Capture the cell that displays the provided text and extract its (X, Y) central coordinate. 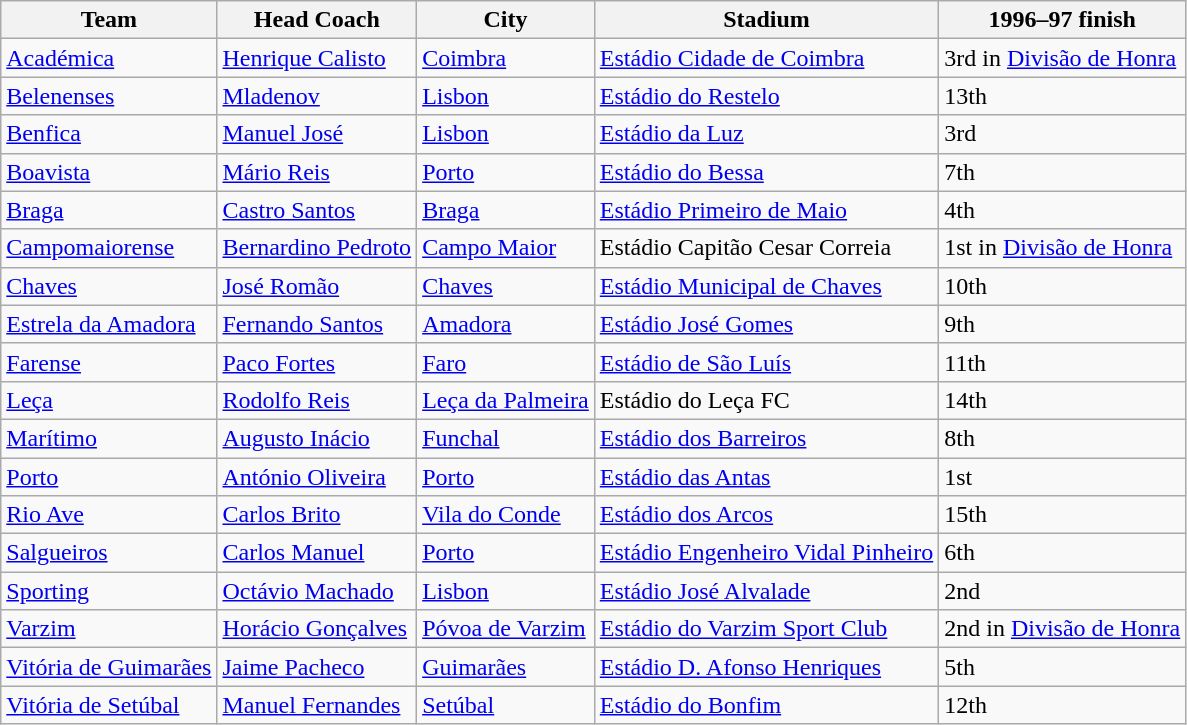
Salgueiros (109, 553)
Leça da Palmeira (506, 400)
Estádio José Gomes (766, 324)
Henrique Calisto (317, 58)
Coimbra (506, 58)
3rd in Divisão de Honra (1062, 58)
Estádio dos Arcos (766, 515)
Belenenses (109, 96)
Stadium (766, 20)
Fernando Santos (317, 324)
Rio Ave (109, 515)
Head Coach (317, 20)
7th (1062, 172)
Vitória de Setúbal (109, 705)
Estádio Municipal de Chaves (766, 286)
Estádio do Bessa (766, 172)
Vila do Conde (506, 515)
Jaime Pacheco (317, 667)
Castro Santos (317, 210)
5th (1062, 667)
Estádio da Luz (766, 134)
Bernardino Pedroto (317, 248)
9th (1062, 324)
Manuel Fernandes (317, 705)
Carlos Brito (317, 515)
4th (1062, 210)
Sporting (109, 591)
Varzim (109, 629)
Guimarães (506, 667)
Estádio do Restelo (766, 96)
Boavista (109, 172)
Farense (109, 362)
Leça (109, 400)
3rd (1062, 134)
12th (1062, 705)
Mário Reis (317, 172)
Funchal (506, 438)
Estádio Capitão Cesar Correia (766, 248)
Manuel José (317, 134)
Estádio José Alvalade (766, 591)
Rodolfo Reis (317, 400)
15th (1062, 515)
Estádio Primeiro de Maio (766, 210)
6th (1062, 553)
António Oliveira (317, 477)
Estádio Cidade de Coimbra (766, 58)
Estádio Engenheiro Vidal Pinheiro (766, 553)
Estádio do Bonfim (766, 705)
Póvoa de Varzim (506, 629)
14th (1062, 400)
Mladenov (317, 96)
Faro (506, 362)
1996–97 finish (1062, 20)
Carlos Manuel (317, 553)
Estádio do Varzim Sport Club (766, 629)
Octávio Machado (317, 591)
Académica (109, 58)
José Romão (317, 286)
City (506, 20)
Vitória de Guimarães (109, 667)
Estádio das Antas (766, 477)
Horácio Gonçalves (317, 629)
Team (109, 20)
Augusto Inácio (317, 438)
Setúbal (506, 705)
10th (1062, 286)
Amadora (506, 324)
2nd (1062, 591)
8th (1062, 438)
1st in Divisão de Honra (1062, 248)
1st (1062, 477)
Marítimo (109, 438)
Estádio de São Luís (766, 362)
13th (1062, 96)
Benfica (109, 134)
Estádio D. Afonso Henriques (766, 667)
Estádio do Leça FC (766, 400)
Paco Fortes (317, 362)
Campo Maior (506, 248)
Estádio dos Barreiros (766, 438)
Estrela da Amadora (109, 324)
2nd in Divisão de Honra (1062, 629)
11th (1062, 362)
Campomaiorense (109, 248)
